Detect which cell encompasses the target text, then output its (X, Y) center coordinate. 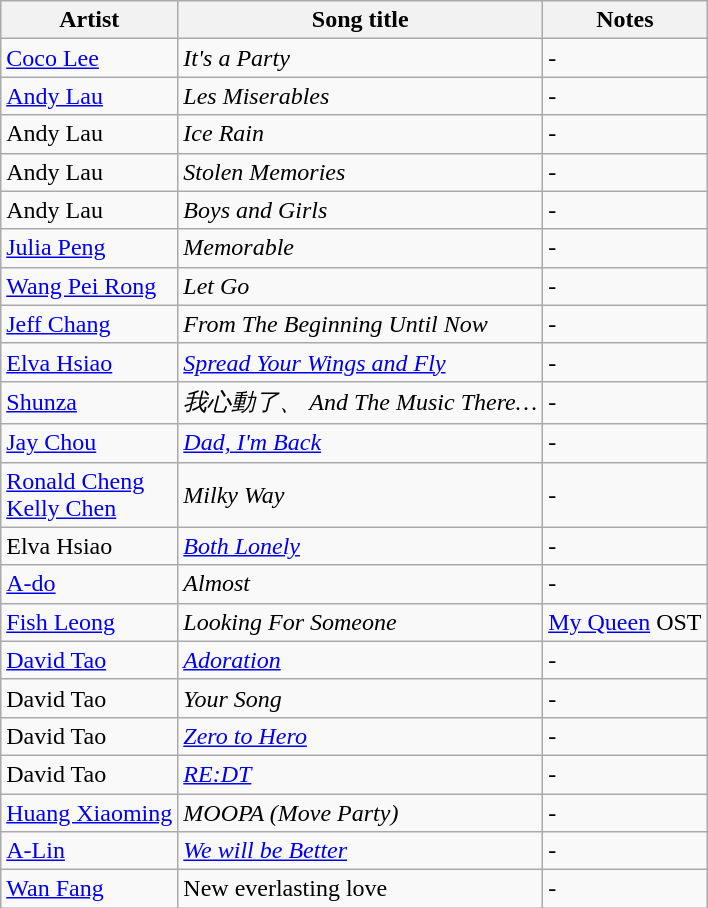
Zero to Hero (360, 736)
It's a Party (360, 58)
MOOPA (Move Party) (360, 813)
Jeff Chang (90, 324)
Song title (360, 20)
Ronald ChengKelly Chen (90, 494)
New everlasting love (360, 889)
We will be Better (360, 851)
Spread Your Wings and Fly (360, 362)
Looking For Someone (360, 622)
A-do (90, 584)
Julia Peng (90, 248)
Fish Leong (90, 622)
Your Song (360, 698)
RE:DT (360, 774)
Memorable (360, 248)
Adoration (360, 660)
Notes (625, 20)
Jay Chou (90, 443)
Huang Xiaoming (90, 813)
Dad, I'm Back (360, 443)
Milky Way (360, 494)
Boys and Girls (360, 210)
Coco Lee (90, 58)
Ice Rain (360, 134)
Almost (360, 584)
Artist (90, 20)
Les Miserables (360, 96)
My Queen OST (625, 622)
From The Beginning Until Now (360, 324)
我心動了、 And The Music There… (360, 402)
Let Go (360, 286)
Both Lonely (360, 546)
Shunza (90, 402)
Stolen Memories (360, 172)
A-Lin (90, 851)
Wang Pei Rong (90, 286)
Wan Fang (90, 889)
